Scan for the cell matching the given text and deliver its (X, Y) coordinate at center. 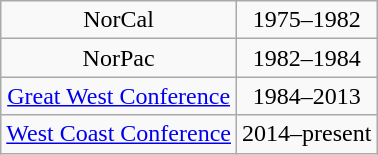
NorPac (119, 58)
NorCal (119, 20)
1975–1982 (306, 20)
West Coast Conference (119, 134)
Great West Conference (119, 96)
1982–1984 (306, 58)
2014–present (306, 134)
1984–2013 (306, 96)
